Determine the [x, y] coordinate at the center of the cell enclosing the given text.  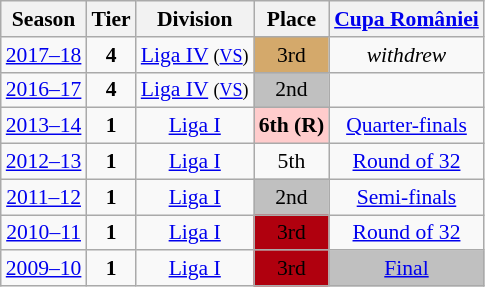
2013–14 [44, 126]
5th [292, 162]
2010–11 [44, 233]
Season [44, 19]
2016–17 [44, 90]
2009–10 [44, 269]
2011–12 [44, 197]
6th (R) [292, 126]
withdrew [406, 55]
2012–13 [44, 162]
Place [292, 19]
Division [195, 19]
Tier [110, 19]
Cupa României [406, 19]
Final [406, 269]
Quarter-finals [406, 126]
2017–18 [44, 55]
Semi-finals [406, 197]
